From the cell containing the given text, extract its center point as [x, y] coordinate. 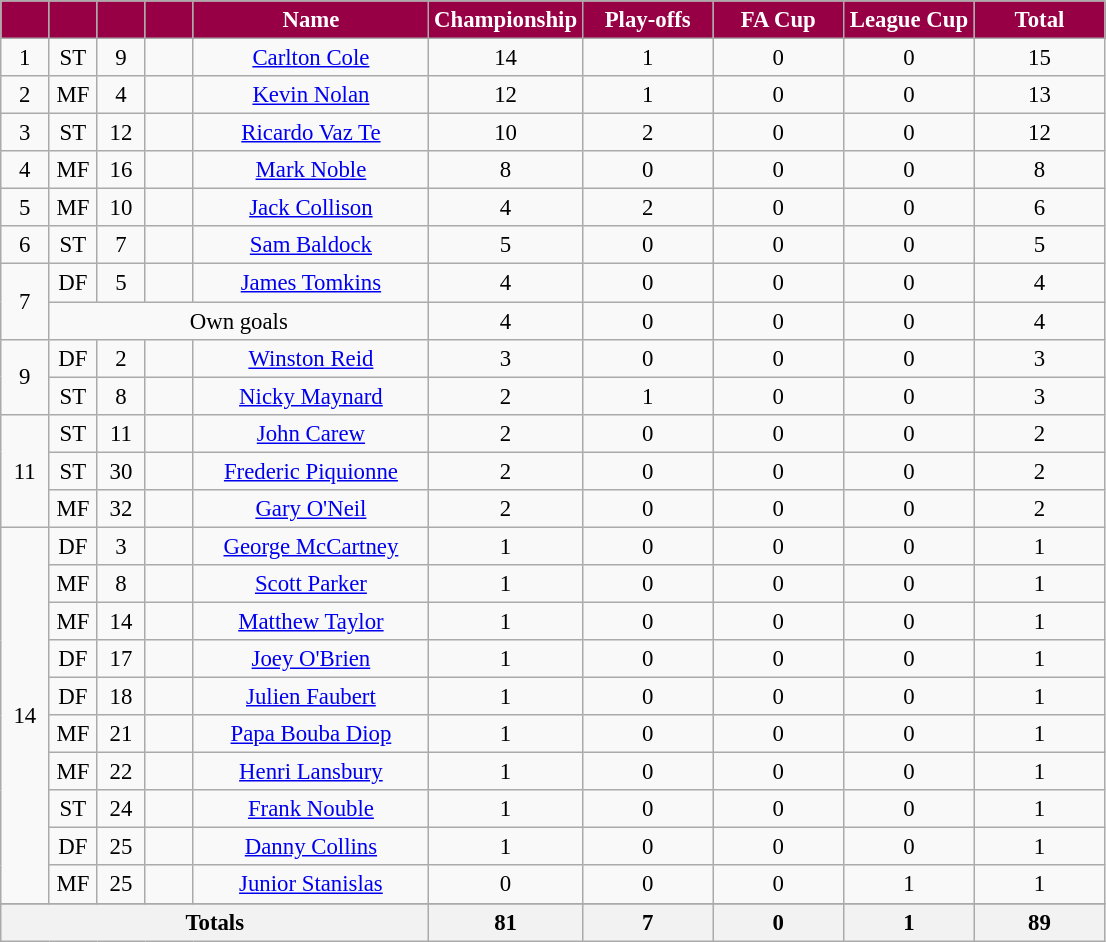
Gary O'Neil [311, 509]
21 [121, 734]
32 [121, 509]
Carlton Cole [311, 58]
Nicky Maynard [311, 396]
League Cup [910, 20]
22 [121, 772]
Danny Collins [311, 847]
Frank Nouble [311, 809]
Winston Reid [311, 358]
Jack Collison [311, 208]
Matthew Taylor [311, 621]
89 [1040, 922]
FA Cup [778, 20]
Total [1040, 20]
Joey O'Brien [311, 659]
James Tomkins [311, 283]
24 [121, 809]
Totals [215, 922]
Own goals [239, 321]
George McCartney [311, 546]
15 [1040, 58]
Papa Bouba Diop [311, 734]
Kevin Nolan [311, 95]
Junior Stanislas [311, 885]
Championship [506, 20]
Mark Noble [311, 170]
Henri Lansbury [311, 772]
81 [506, 922]
Play-offs [648, 20]
30 [121, 471]
13 [1040, 95]
16 [121, 170]
18 [121, 697]
John Carew [311, 433]
Name [311, 20]
Sam Baldock [311, 245]
Julien Faubert [311, 697]
Frederic Piquionne [311, 471]
17 [121, 659]
Scott Parker [311, 584]
Ricardo Vaz Te [311, 133]
